Search for the cell housing the specified text and yield its [X, Y] center coordinate. 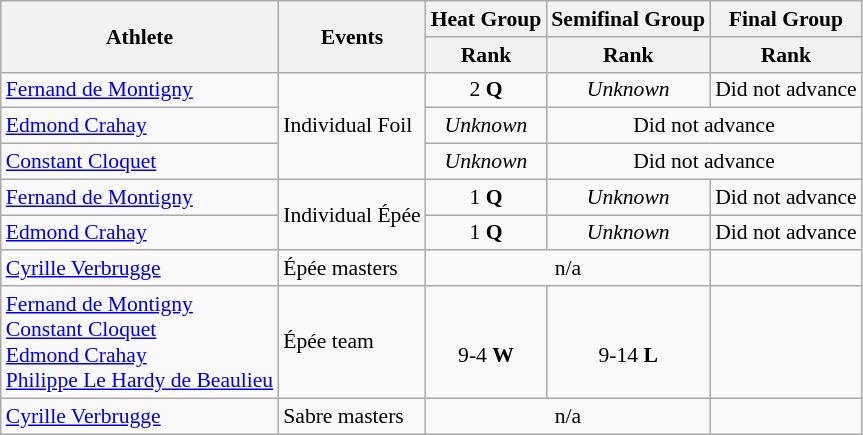
Épée team [352, 342]
Constant Cloquet [140, 162]
2 Q [486, 90]
Individual Foil [352, 126]
Semifinal Group [628, 19]
Athlete [140, 36]
Fernand de MontignyConstant CloquetEdmond CrahayPhilippe Le Hardy de Beaulieu [140, 342]
9-14 L [628, 342]
Events [352, 36]
Sabre masters [352, 416]
Épée masters [352, 269]
Final Group [786, 19]
Heat Group [486, 19]
9-4 W [486, 342]
Individual Épée [352, 214]
